Output the [x, y] coordinate of the center of the cell containing the given text.  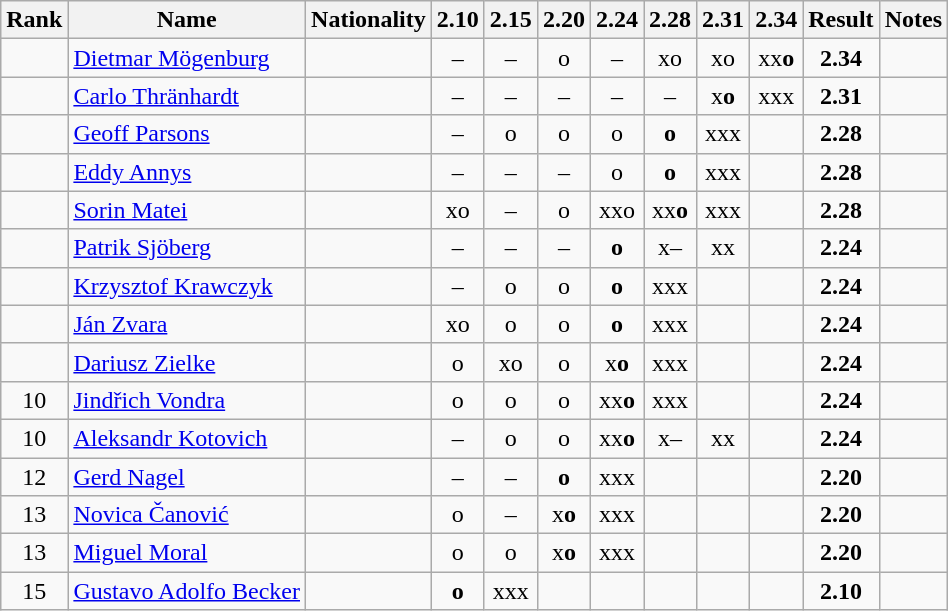
Jindřich Vondra [187, 400]
Krzysztof Krawczyk [187, 286]
Sorin Matei [187, 210]
Eddy Annys [187, 172]
12 [34, 477]
Nationality [369, 20]
Rank [34, 20]
Dietmar Mögenburg [187, 58]
Patrik Sjöberg [187, 248]
Novica Čanović [187, 515]
Result [841, 20]
Aleksandr Kotovich [187, 438]
2.15 [510, 20]
Dariusz Zielke [187, 362]
Gerd Nagel [187, 477]
Carlo Thränhardt [187, 96]
Miguel Moral [187, 553]
Notes [913, 20]
Ján Zvara [187, 324]
Geoff Parsons [187, 134]
Name [187, 20]
15 [34, 591]
Gustavo Adolfo Becker [187, 591]
